Scan for the cell matching the given text and deliver its [X, Y] coordinate at center. 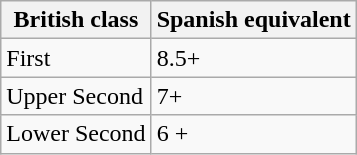
British class [76, 20]
Spanish equivalent [254, 20]
First [76, 58]
7+ [254, 96]
6 + [254, 134]
8.5+ [254, 58]
Lower Second [76, 134]
Upper Second [76, 96]
